Return [X, Y] of the center of cell containing provided text 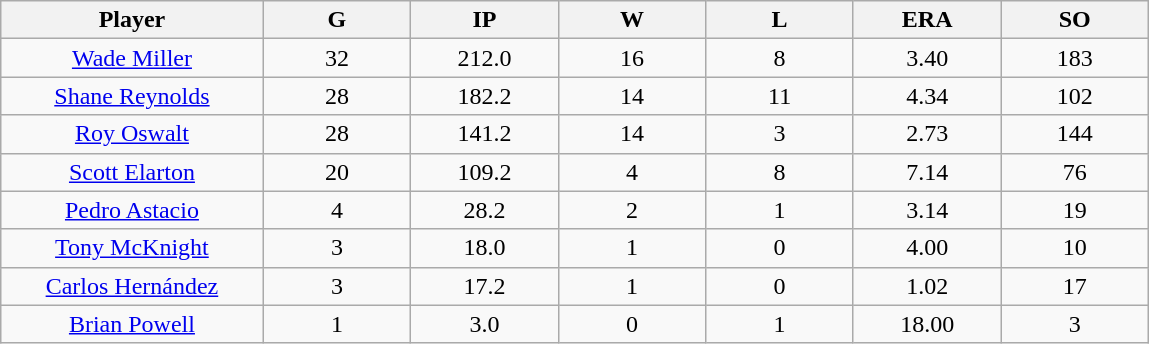
141.2 [485, 134]
20 [337, 172]
3.40 [927, 58]
1.02 [927, 286]
3.14 [927, 210]
109.2 [485, 172]
10 [1075, 248]
G [337, 20]
Carlos Hernández [132, 286]
183 [1075, 58]
L [780, 20]
11 [780, 96]
19 [1075, 210]
IP [485, 20]
76 [1075, 172]
Pedro Astacio [132, 210]
17.2 [485, 286]
17 [1075, 286]
212.0 [485, 58]
4.34 [927, 96]
2.73 [927, 134]
Wade Miller [132, 58]
16 [632, 58]
Player [132, 20]
SO [1075, 20]
3.0 [485, 324]
182.2 [485, 96]
18.0 [485, 248]
Brian Powell [132, 324]
7.14 [927, 172]
Roy Oswalt [132, 134]
W [632, 20]
144 [1075, 134]
ERA [927, 20]
18.00 [927, 324]
4.00 [927, 248]
28.2 [485, 210]
Shane Reynolds [132, 96]
102 [1075, 96]
32 [337, 58]
Scott Elarton [132, 172]
2 [632, 210]
Tony McKnight [132, 248]
